Locate the cell with the specified text and output its (X, Y) center coordinate. 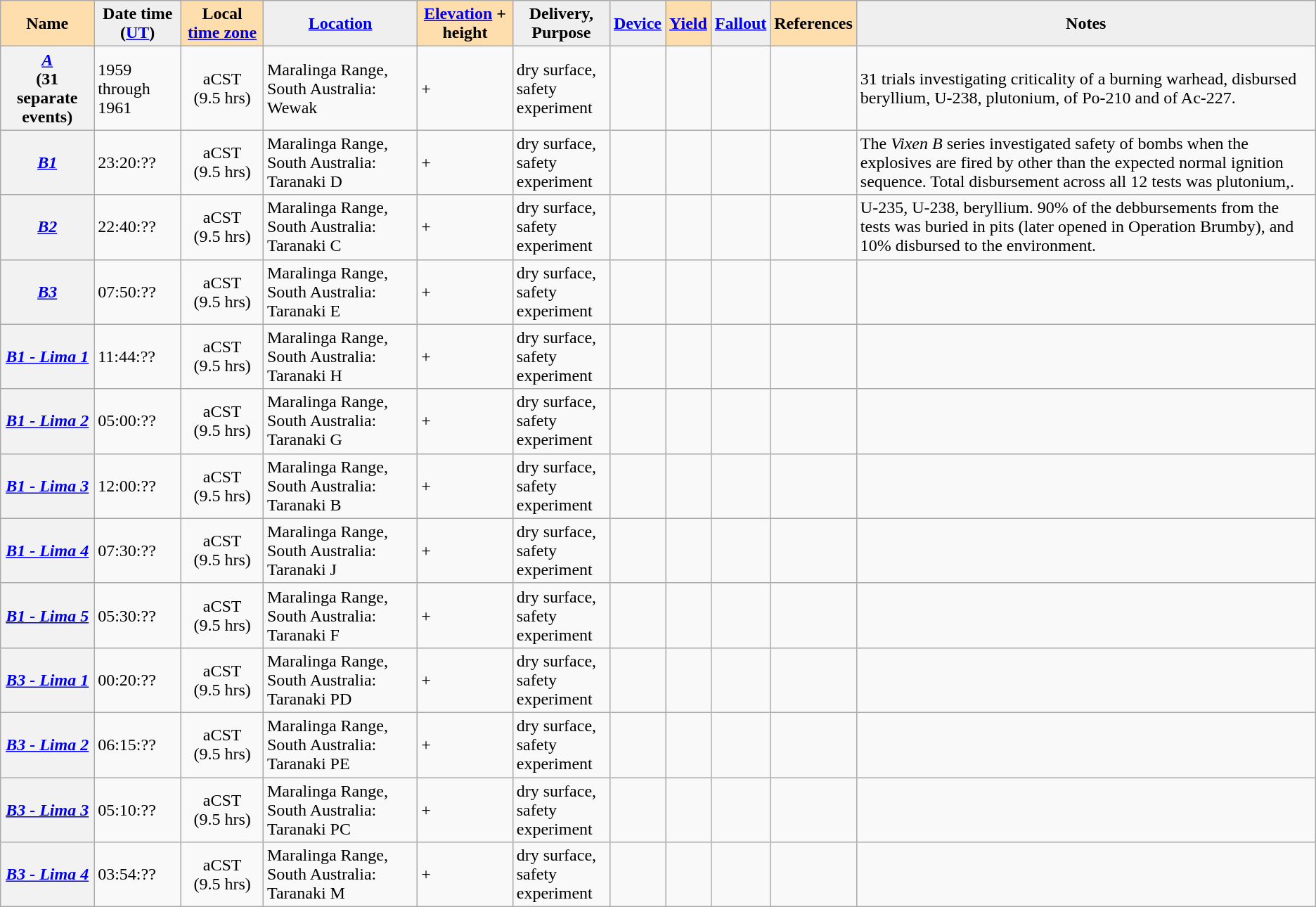
03:54:?? (138, 875)
05:00:?? (138, 421)
Yield (688, 24)
Maralinga Range, South Australia: Taranaki D (340, 162)
B3 - Lima 1 (48, 680)
1959 through 1961 (138, 89)
Maralinga Range, South Australia: Taranaki M (340, 875)
Maralinga Range, South Australia: Taranaki PD (340, 680)
Maralinga Range, South Australia: Taranaki G (340, 421)
Maralinga Range, South Australia: Taranaki PE (340, 745)
Device (637, 24)
Maralinga Range, South Australia: Taranaki PC (340, 810)
B1 - Lima 3 (48, 486)
05:30:?? (138, 615)
B3 - Lima 4 (48, 875)
22:40:?? (138, 227)
B3 (48, 292)
00:20:?? (138, 680)
06:15:?? (138, 745)
B1 - Lima 5 (48, 615)
23:20:?? (138, 162)
Maralinga Range, South Australia: Taranaki C (340, 227)
Location (340, 24)
Fallout (740, 24)
Maralinga Range, South Australia: Taranaki J (340, 551)
Name (48, 24)
07:50:?? (138, 292)
Elevation + height (465, 24)
B3 - Lima 2 (48, 745)
12:00:?? (138, 486)
B1 - Lima 4 (48, 551)
B1 - Lima 1 (48, 356)
Maralinga Range, South Australia: Taranaki E (340, 292)
B2 (48, 227)
A(31 separate events) (48, 89)
Maralinga Range, South Australia: Taranaki B (340, 486)
Maralinga Range, South Australia: Wewak (340, 89)
Maralinga Range, South Australia: Taranaki F (340, 615)
B1 - Lima 2 (48, 421)
B3 - Lima 3 (48, 810)
31 trials investigating criticality of a burning warhead, disbursed beryllium, U-238, plutonium, of Po-210 and of Ac-227. (1085, 89)
References (814, 24)
Notes (1085, 24)
Maralinga Range, South Australia: Taranaki H (340, 356)
05:10:?? (138, 810)
07:30:?? (138, 551)
Local time zone (222, 24)
B1 (48, 162)
Date time (UT) (138, 24)
Delivery, Purpose (561, 24)
11:44:?? (138, 356)
